From the cell containing the given text, extract its center point as (x, y) coordinate. 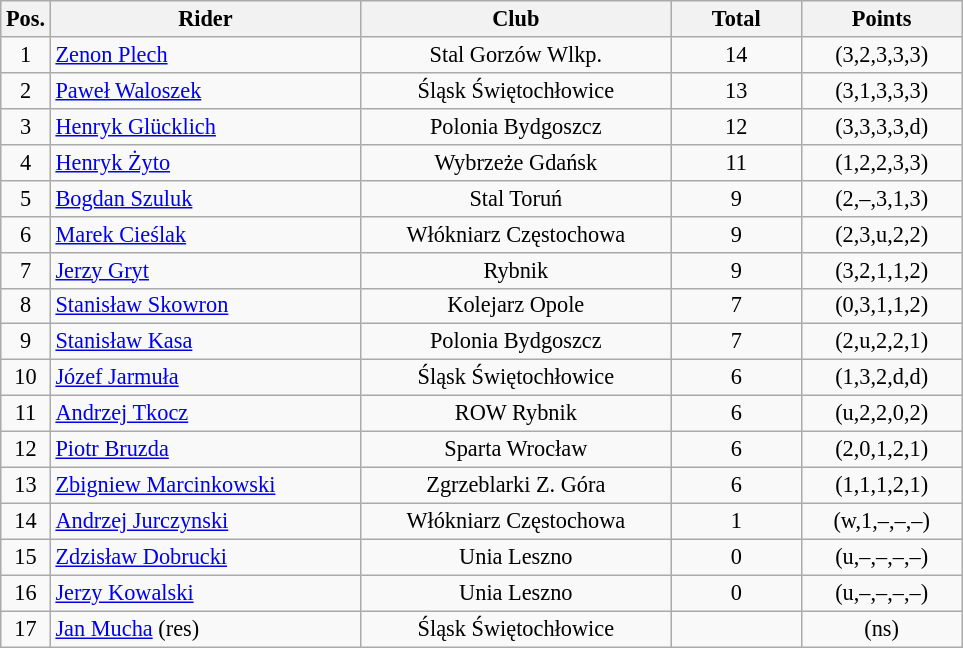
Stanisław Skowron (205, 306)
(3,1,3,3,3) (881, 90)
(u,2,2,0,2) (881, 414)
Bogdan Szuluk (205, 198)
(w,1,–,–,–) (881, 521)
Sparta Wrocław (516, 450)
Marek Cieślak (205, 234)
(3,2,1,1,2) (881, 270)
Stal Gorzów Wlkp. (516, 55)
Rider (205, 19)
Points (881, 19)
Jerzy Kowalski (205, 593)
3 (26, 126)
Stanisław Kasa (205, 342)
(3,2,3,3,3) (881, 55)
Józef Jarmuła (205, 378)
(2,u,2,2,1) (881, 342)
5 (26, 198)
Total (736, 19)
(0,3,1,1,2) (881, 306)
Kolejarz Opole (516, 306)
2 (26, 90)
Henryk Żyto (205, 162)
Zbigniew Marcinkowski (205, 485)
15 (26, 557)
10 (26, 378)
Piotr Bruzda (205, 450)
(3,3,3,3,d) (881, 126)
(ns) (881, 629)
(2,3,u,2,2) (881, 234)
Zenon Plech (205, 55)
17 (26, 629)
Zdzisław Dobrucki (205, 557)
Club (516, 19)
4 (26, 162)
Paweł Waloszek (205, 90)
ROW Rybnik (516, 414)
(2,–,3,1,3) (881, 198)
16 (26, 593)
(1,3,2,d,d) (881, 378)
Henryk Glücklich (205, 126)
Jan Mucha (res) (205, 629)
8 (26, 306)
(1,2,2,3,3) (881, 162)
Stal Toruń (516, 198)
Andrzej Jurczynski (205, 521)
Andrzej Tkocz (205, 414)
(1,1,1,2,1) (881, 485)
Wybrzeże Gdańsk (516, 162)
(2,0,1,2,1) (881, 450)
Jerzy Gryt (205, 270)
Pos. (26, 19)
Zgrzeblarki Z. Góra (516, 485)
Rybnik (516, 270)
